Identify which cell holds the provided text, then report its (x, y) central coordinate. 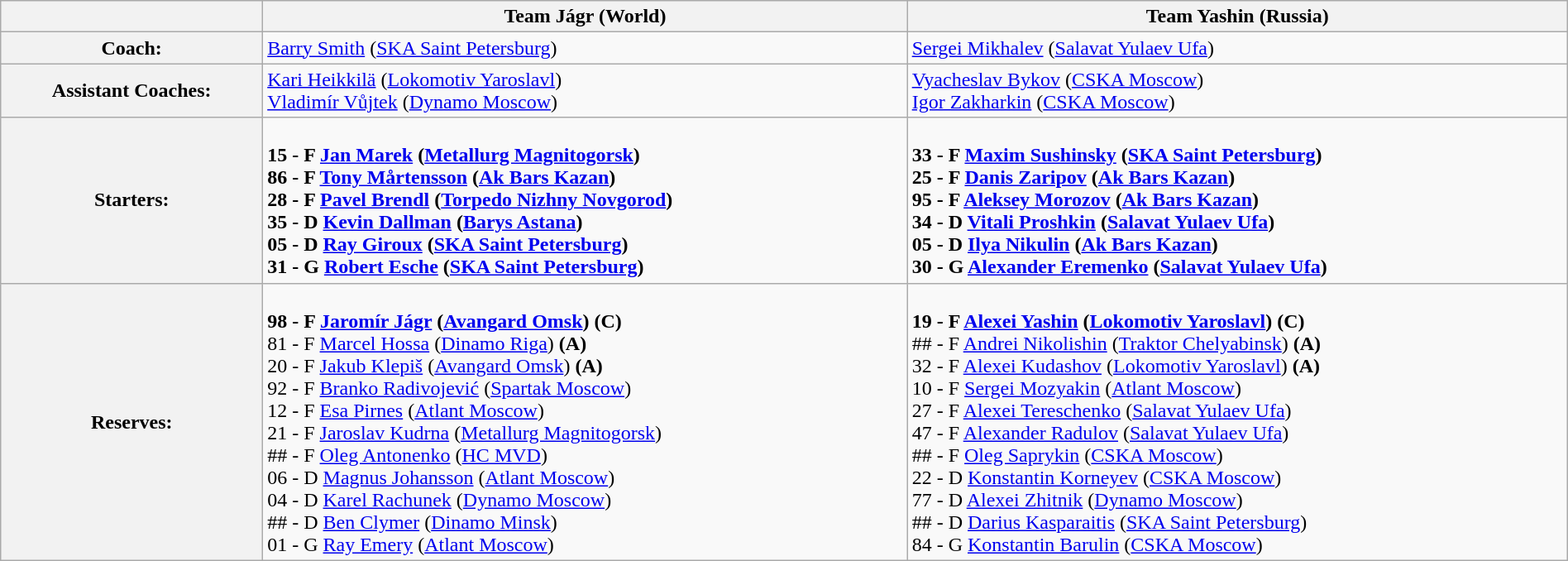
Team Jágr (World) (586, 17)
Reserves: (132, 422)
Team Yashin (Russia) (1237, 17)
Starters: (132, 200)
Coach: (132, 48)
Barry Smith (SKA Saint Petersburg) (586, 48)
Kari Heikkilä (Lokomotiv Yaroslavl) Vladimír Vůjtek (Dynamo Moscow) (586, 91)
Vyacheslav Bykov (CSKA Moscow) Igor Zakharkin (CSKA Moscow) (1237, 91)
Assistant Coaches: (132, 91)
Sergei Mikhalev (Salavat Yulaev Ufa) (1237, 48)
